Extract the [x, y] coordinate from the center of the cell holding the provided text.  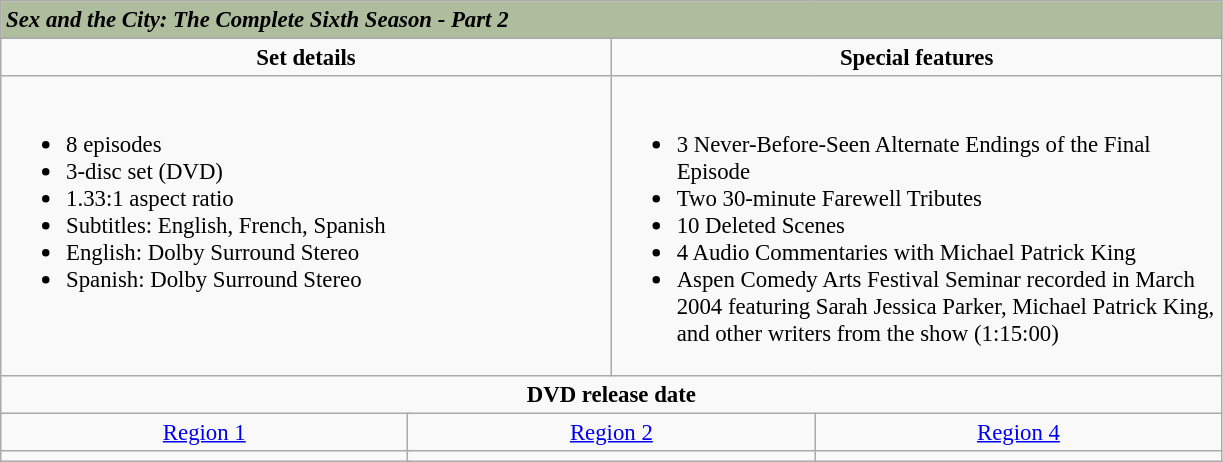
Region 2 [612, 432]
Special features [916, 58]
Set details [306, 58]
Sex and the City: The Complete Sixth Season - Part 2 [612, 20]
8 episodes3-disc set (DVD)1.33:1 aspect ratioSubtitles: English, French, SpanishEnglish: Dolby Surround StereoSpanish: Dolby Surround Stereo [306, 226]
DVD release date [612, 394]
Region 4 [1018, 432]
Region 1 [204, 432]
